Scan for the cell matching the given text and deliver its (x, y) coordinate at center. 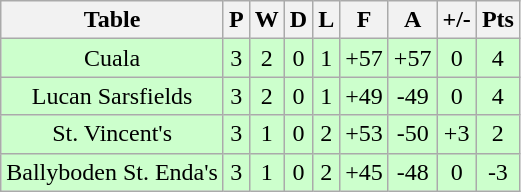
+49 (364, 96)
L (326, 20)
W (266, 20)
-50 (412, 134)
P (236, 20)
-3 (498, 172)
St. Vincent's (112, 134)
+53 (364, 134)
D (298, 20)
A (412, 20)
Table (112, 20)
+/- (456, 20)
Lucan Sarsfields (112, 96)
Cuala (112, 58)
-49 (412, 96)
-48 (412, 172)
Ballyboden St. Enda's (112, 172)
Pts (498, 20)
F (364, 20)
+45 (364, 172)
+3 (456, 134)
